Determine the (X, Y) coordinate at the center of the cell enclosing the given text.  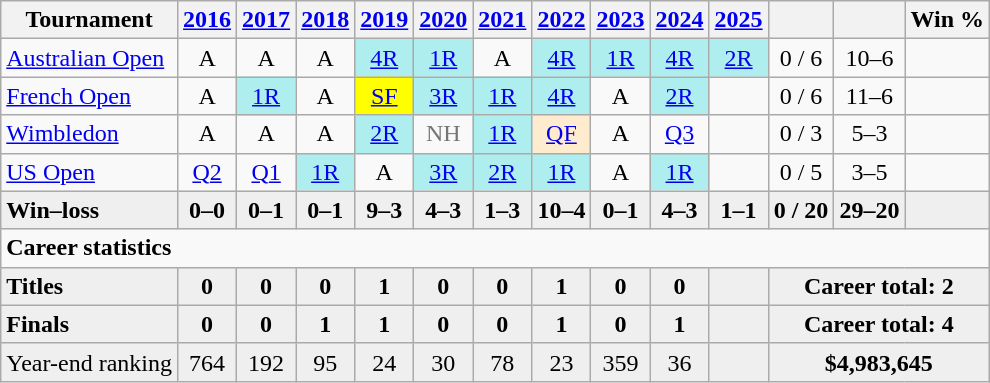
Australian Open (90, 58)
Career total: 2 (878, 286)
Titles (90, 286)
US Open (90, 172)
10–4 (562, 210)
359 (620, 362)
30 (444, 362)
Year-end ranking (90, 362)
Win–loss (90, 210)
2025 (738, 20)
9–3 (384, 210)
36 (680, 362)
Win % (948, 20)
2023 (620, 20)
764 (208, 362)
Tournament (90, 20)
Q1 (266, 172)
78 (502, 362)
2022 (562, 20)
3–5 (870, 172)
23 (562, 362)
0–0 (208, 210)
0 / 20 (801, 210)
Finals (90, 324)
Wimbledon (90, 134)
Q2 (208, 172)
0 / 5 (801, 172)
24 (384, 362)
NH (444, 134)
QF (562, 134)
Q3 (680, 134)
Career total: 4 (878, 324)
1–1 (738, 210)
2017 (266, 20)
2018 (326, 20)
2021 (502, 20)
1–3 (502, 210)
2016 (208, 20)
$4,983,645 (878, 362)
192 (266, 362)
10–6 (870, 58)
French Open (90, 96)
95 (326, 362)
11–6 (870, 96)
SF (384, 96)
29–20 (870, 210)
Career statistics (496, 248)
5–3 (870, 134)
2024 (680, 20)
0 / 3 (801, 134)
2019 (384, 20)
2020 (444, 20)
